Capture the cell that displays the provided text and extract its [X, Y] central coordinate. 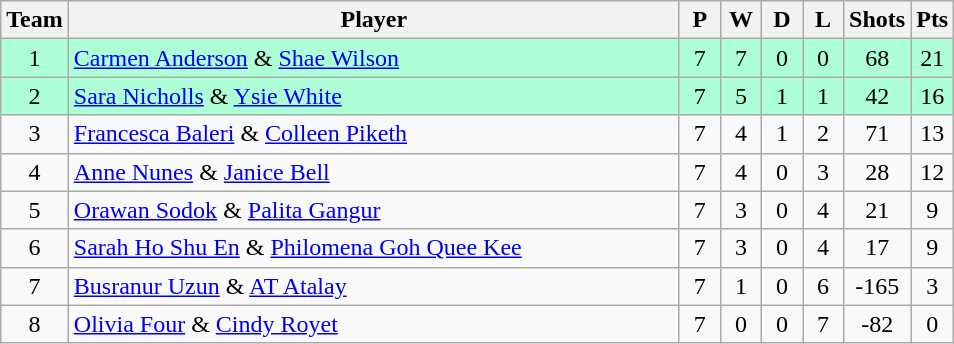
12 [932, 172]
68 [878, 58]
13 [932, 134]
42 [878, 96]
Team [35, 20]
W [740, 20]
71 [878, 134]
Busranur Uzun & AT Atalay [374, 286]
8 [35, 324]
Sarah Ho Shu En & Philomena Goh Quee Kee [374, 248]
Anne Nunes & Janice Bell [374, 172]
L [824, 20]
17 [878, 248]
16 [932, 96]
Orawan Sodok & Palita Gangur [374, 210]
-165 [878, 286]
Olivia Four & Cindy Royet [374, 324]
-82 [878, 324]
Shots [878, 20]
Sara Nicholls & Ysie White [374, 96]
Carmen Anderson & Shae Wilson [374, 58]
Player [374, 20]
Francesca Baleri & Colleen Piketh [374, 134]
28 [878, 172]
Pts [932, 20]
P [700, 20]
D [782, 20]
